From the cell containing the given text, extract its center point as [x, y] coordinate. 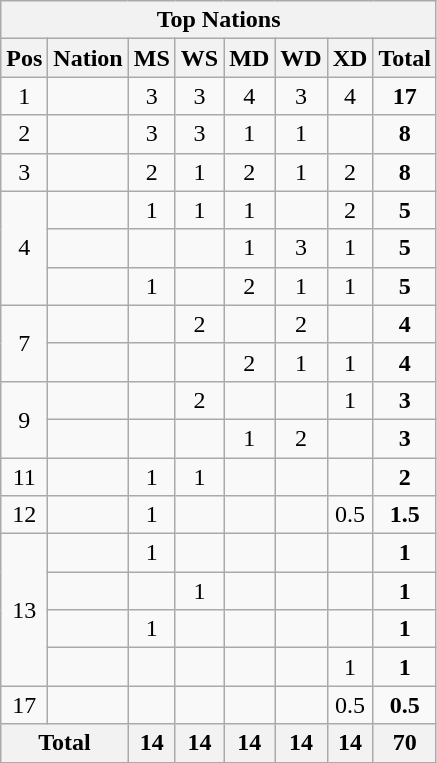
MS [152, 58]
70 [405, 743]
Pos [24, 58]
Top Nations [219, 20]
9 [24, 419]
1.5 [405, 515]
7 [24, 343]
MD [250, 58]
11 [24, 477]
13 [24, 610]
WD [301, 58]
Nation [88, 58]
WS [199, 58]
12 [24, 515]
XD [350, 58]
